Determine the [X, Y] coordinate at the center of the cell enclosing the given text.  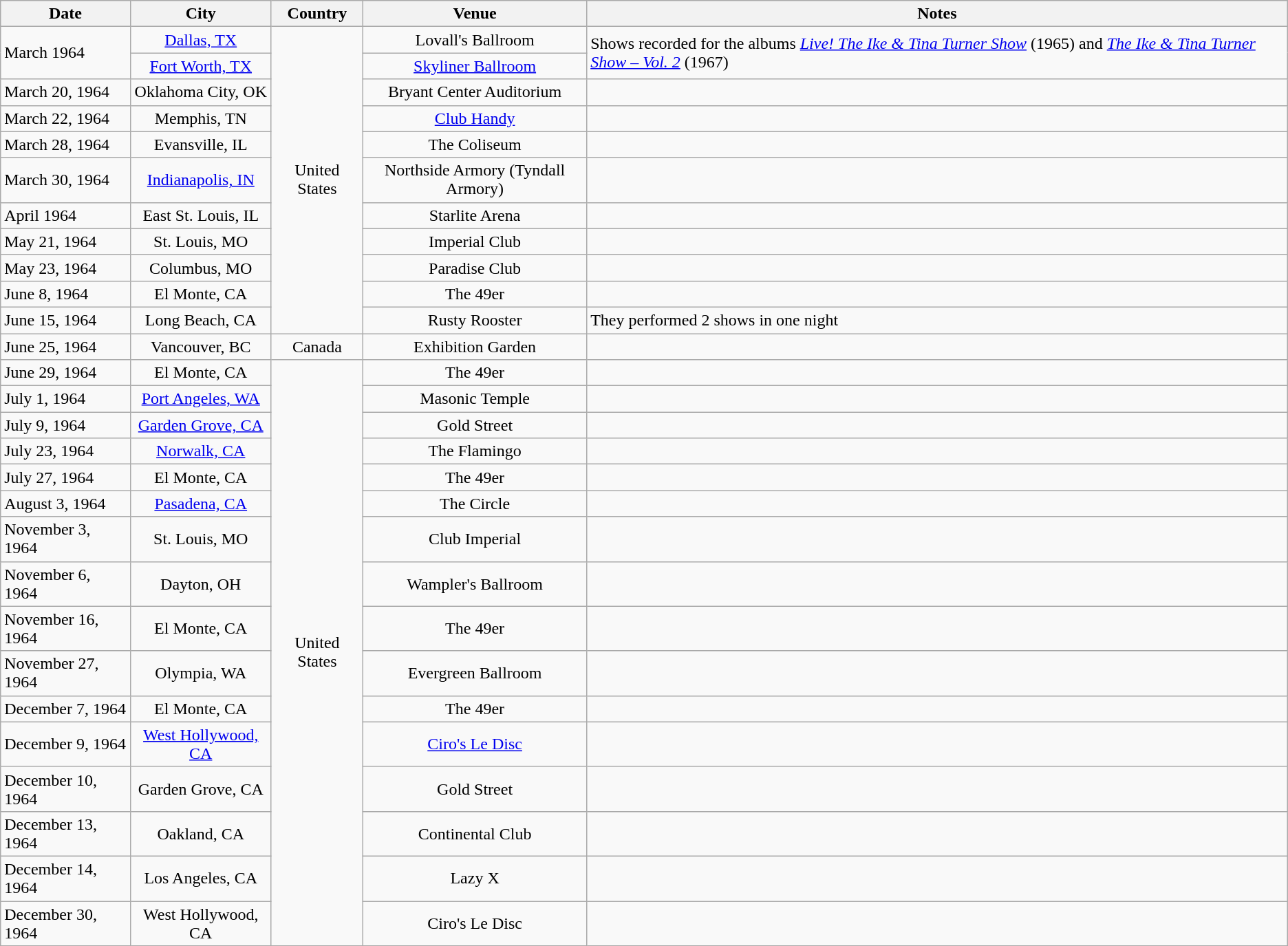
Port Angeles, WA [201, 399]
Canada [316, 346]
March 1964 [65, 53]
Evansville, IL [201, 144]
Lovall's Ballroom [475, 40]
Paradise Club [475, 268]
March 20, 1964 [65, 92]
Oklahoma City, OK [201, 92]
March 28, 1964 [65, 144]
Northside Armory (Tyndall Armory) [475, 180]
May 21, 1964 [65, 241]
June 29, 1964 [65, 373]
Imperial Club [475, 241]
Norwalk, CA [201, 451]
December 7, 1964 [65, 709]
Oakland, CA [201, 834]
March 30, 1964 [65, 180]
Lazy X [475, 878]
Wampler's Ballroom [475, 583]
Shows recorded for the albums Live! The Ike & Tina Turner Show (1965) and The Ike & Tina Turner Show – Vol. 2 (1967) [937, 53]
July 9, 1964 [65, 425]
Dayton, OH [201, 583]
June 15, 1964 [65, 320]
July 27, 1964 [65, 477]
Venue [475, 14]
November 16, 1964 [65, 629]
July 1, 1964 [65, 399]
November 27, 1964 [65, 673]
Club Imperial [475, 539]
Vancouver, BC [201, 346]
June 25, 1964 [65, 346]
Columbus, MO [201, 268]
Memphis, TN [201, 118]
December 9, 1964 [65, 744]
Indianapolis, IN [201, 180]
Skyliner Ballroom [475, 66]
Evergreen Ballroom [475, 673]
The Circle [475, 504]
Los Angeles, CA [201, 878]
December 30, 1964 [65, 923]
They performed 2 shows in one night [937, 320]
Masonic Temple [475, 399]
The Coliseum [475, 144]
December 10, 1964 [65, 788]
December 13, 1964 [65, 834]
Olympia, WA [201, 673]
Rusty Rooster [475, 320]
Date [65, 14]
April 1964 [65, 215]
March 22, 1964 [65, 118]
Exhibition Garden [475, 346]
Long Beach, CA [201, 320]
November 6, 1964 [65, 583]
Club Handy [475, 118]
Dallas, TX [201, 40]
East St. Louis, IL [201, 215]
November 3, 1964 [65, 539]
December 14, 1964 [65, 878]
Country [316, 14]
August 3, 1964 [65, 504]
Fort Worth, TX [201, 66]
Continental Club [475, 834]
May 23, 1964 [65, 268]
City [201, 14]
Pasadena, CA [201, 504]
June 8, 1964 [65, 294]
The Flamingo [475, 451]
Notes [937, 14]
July 23, 1964 [65, 451]
Bryant Center Auditorium [475, 92]
Starlite Arena [475, 215]
